Provide the (x, y) coordinate of the cell's center where the given text is located.  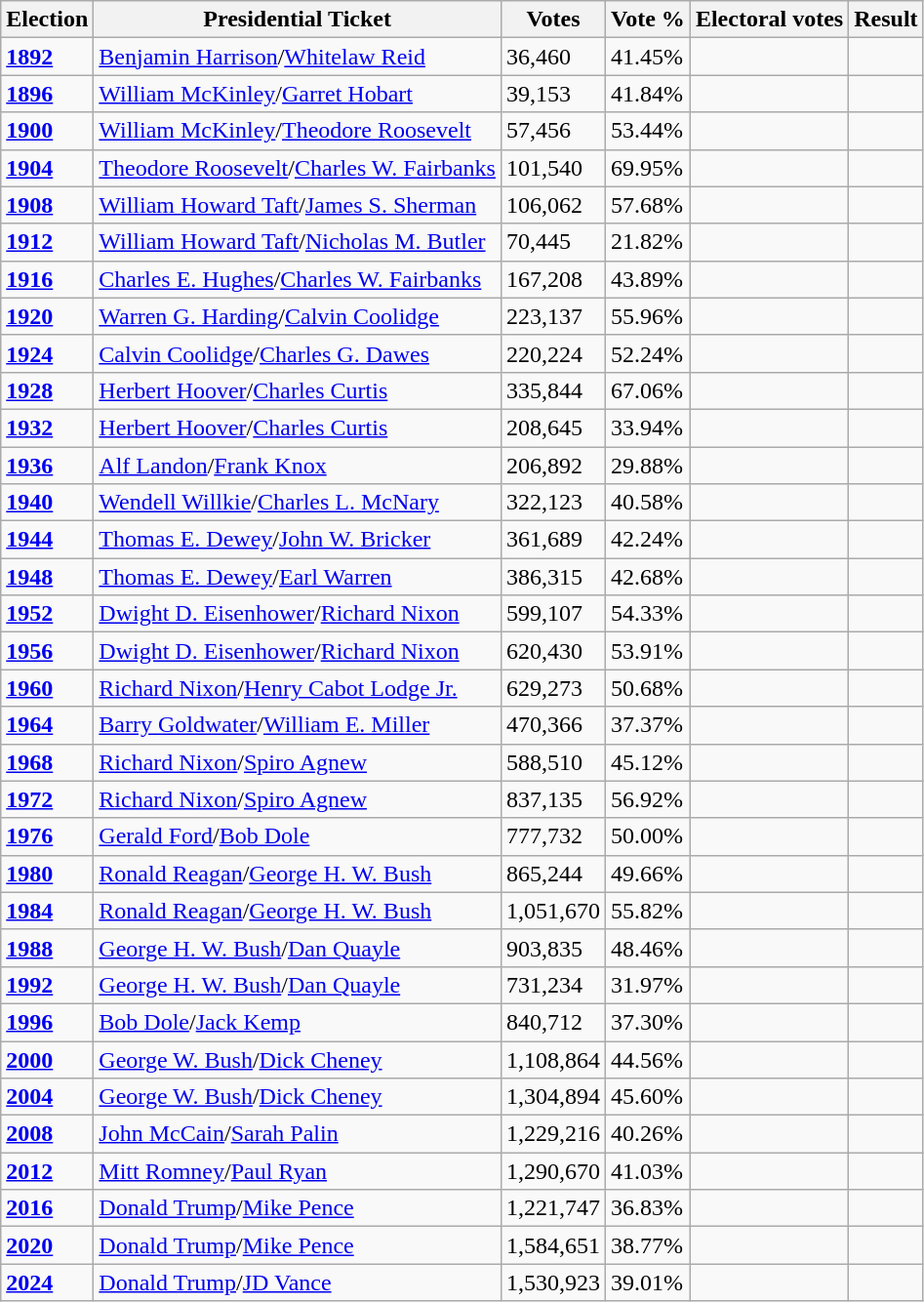
1996 (47, 1022)
1,304,894 (552, 1097)
Electoral votes (769, 20)
1,221,747 (552, 1208)
36,460 (552, 57)
322,123 (552, 503)
1936 (47, 466)
42.68% (648, 577)
Gerald Ford/Bob Dole (298, 836)
Thomas E. Dewey/John W. Bricker (298, 540)
1984 (47, 911)
1,051,670 (552, 911)
33.94% (648, 427)
Calvin Coolidge/Charles G. Dawes (298, 353)
Charles E. Hughes/Charles W. Fairbanks (298, 279)
2008 (47, 1134)
William Howard Taft/James S. Sherman (298, 205)
223,137 (552, 316)
William McKinley/Garret Hobart (298, 94)
1948 (47, 577)
1900 (47, 131)
29.88% (648, 466)
56.92% (648, 799)
41.84% (648, 94)
40.58% (648, 503)
Richard Nixon/Henry Cabot Lodge Jr. (298, 688)
37.30% (648, 1022)
49.66% (648, 874)
101,540 (552, 168)
36.83% (648, 1208)
42.24% (648, 540)
Result (886, 20)
777,732 (552, 836)
1956 (47, 651)
39,153 (552, 94)
John McCain/Sarah Palin (298, 1134)
1972 (47, 799)
167,208 (552, 279)
840,712 (552, 1022)
52.24% (648, 353)
1928 (47, 390)
Donald Trump/JD Vance (298, 1282)
55.96% (648, 316)
Vote % (648, 20)
43.89% (648, 279)
44.56% (648, 1059)
70,445 (552, 242)
1944 (47, 540)
2016 (47, 1208)
1916 (47, 279)
2020 (47, 1245)
Mitt Romney/Paul Ryan (298, 1171)
48.46% (648, 948)
1904 (47, 168)
38.77% (648, 1245)
865,244 (552, 874)
67.06% (648, 390)
1980 (47, 874)
220,224 (552, 353)
40.26% (648, 1134)
1,530,923 (552, 1282)
53.44% (648, 131)
1920 (47, 316)
1892 (47, 57)
31.97% (648, 985)
57,456 (552, 131)
1992 (47, 985)
21.82% (648, 242)
1964 (47, 725)
Votes (552, 20)
731,234 (552, 985)
Benjamin Harrison/Whitelaw Reid (298, 57)
Alf Landon/Frank Knox (298, 466)
1932 (47, 427)
41.45% (648, 57)
Barry Goldwater/William E. Miller (298, 725)
2004 (47, 1097)
2012 (47, 1171)
41.03% (648, 1171)
50.68% (648, 688)
Theodore Roosevelt/Charles W. Fairbanks (298, 168)
629,273 (552, 688)
1960 (47, 688)
1908 (47, 205)
54.33% (648, 614)
45.12% (648, 762)
1976 (47, 836)
1988 (47, 948)
2000 (47, 1059)
208,645 (552, 427)
45.60% (648, 1097)
Warren G. Harding/Calvin Coolidge (298, 316)
1952 (47, 614)
1,584,651 (552, 1245)
69.95% (648, 168)
1968 (47, 762)
Thomas E. Dewey/Earl Warren (298, 577)
620,430 (552, 651)
Presidential Ticket (298, 20)
106,062 (552, 205)
386,315 (552, 577)
206,892 (552, 466)
1940 (47, 503)
57.68% (648, 205)
1,290,670 (552, 1171)
588,510 (552, 762)
361,689 (552, 540)
Election (47, 20)
Wendell Willkie/Charles L. McNary (298, 503)
50.00% (648, 836)
2024 (47, 1282)
1,229,216 (552, 1134)
1896 (47, 94)
470,366 (552, 725)
37.37% (648, 725)
39.01% (648, 1282)
1,108,864 (552, 1059)
837,135 (552, 799)
Bob Dole/Jack Kemp (298, 1022)
William Howard Taft/Nicholas M. Butler (298, 242)
53.91% (648, 651)
1912 (47, 242)
335,844 (552, 390)
55.82% (648, 911)
William McKinley/Theodore Roosevelt (298, 131)
903,835 (552, 948)
599,107 (552, 614)
1924 (47, 353)
